For the text-containing cell, return its midpoint in [X, Y] coordinate format. 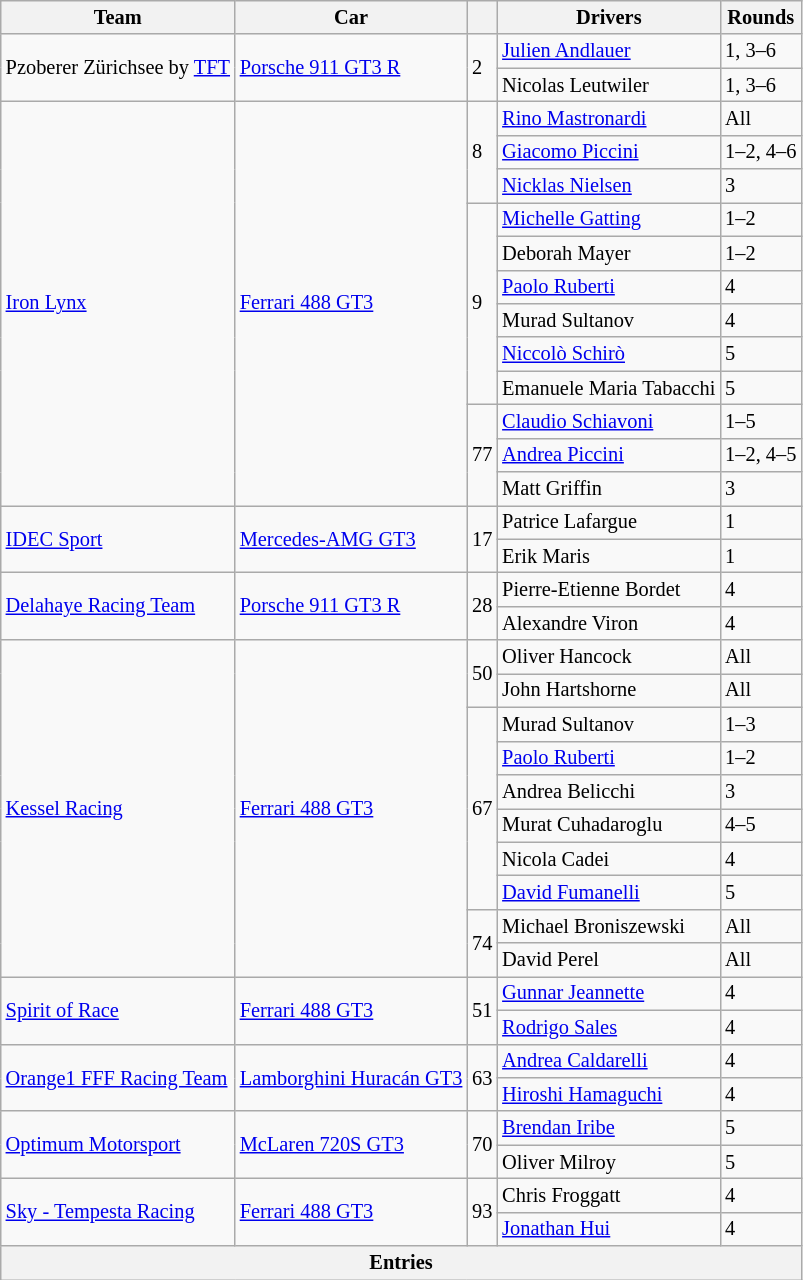
Pierre-Etienne Bordet [608, 589]
Nicklas Nielsen [608, 186]
Pzoberer Zürichsee by TFT [118, 68]
David Fumanelli [608, 892]
David Perel [608, 960]
Patrice Lafargue [608, 522]
Michelle Gatting [608, 219]
Car [351, 17]
Hiroshi Hamaguchi [608, 1094]
93 [482, 1212]
Iron Lynx [118, 303]
Entries [402, 1263]
John Hartshorne [608, 690]
Chris Froggatt [608, 1195]
Deborah Mayer [608, 253]
Andrea Caldarelli [608, 1061]
1–2, 4–5 [760, 455]
Drivers [608, 17]
Niccolò Schirò [608, 354]
Nicolas Leutwiler [608, 85]
Lamborghini Huracán GT3 [351, 1078]
Brendan Iribe [608, 1128]
1–2, 4–6 [760, 152]
4–5 [760, 825]
Gunnar Jeannette [608, 993]
51 [482, 1010]
Erik Maris [608, 556]
Alexandre Viron [608, 623]
Jonathan Hui [608, 1229]
Orange1 FFF Racing Team [118, 1078]
17 [482, 538]
9 [482, 303]
Michael Broniszewski [608, 926]
Julien Andlauer [608, 51]
70 [482, 1144]
Giacomo Piccini [608, 152]
Andrea Piccini [608, 455]
McLaren 720S GT3 [351, 1144]
63 [482, 1078]
Spirit of Race [118, 1010]
Mercedes-AMG GT3 [351, 538]
2 [482, 68]
Oliver Milroy [608, 1162]
Rounds [760, 17]
IDEC Sport [118, 538]
Matt Griffin [608, 489]
50 [482, 674]
Claudio Schiavoni [608, 421]
67 [482, 808]
77 [482, 454]
Emanuele Maria Tabacchi [608, 388]
Sky - Tempesta Racing [118, 1212]
28 [482, 606]
Team [118, 17]
Optimum Motorsport [118, 1144]
Kessel Racing [118, 808]
Rino Mastronardi [608, 118]
74 [482, 942]
Rodrigo Sales [608, 1027]
Delahaye Racing Team [118, 606]
1–3 [760, 724]
Andrea Belicchi [608, 791]
Murat Cuhadaroglu [608, 825]
Nicola Cadei [608, 859]
8 [482, 152]
Oliver Hancock [608, 657]
1–5 [760, 421]
